Detect which cell encompasses the target text, then output its [X, Y] center coordinate. 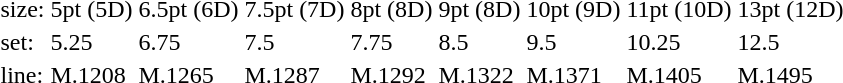
7.5 [294, 42]
8.5 [480, 42]
7.75 [392, 42]
6.75 [188, 42]
9.5 [574, 42]
5.25 [92, 42]
10.25 [679, 42]
